Output the (X, Y) coordinate of the center of the cell containing the given text.  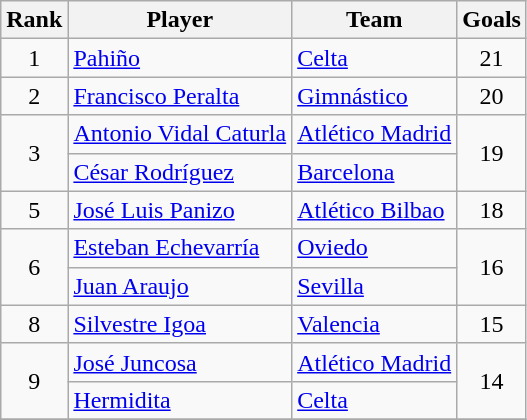
14 (492, 381)
Hermidita (180, 400)
Francisco Peralta (180, 96)
20 (492, 96)
José Juncosa (180, 362)
Juan Araujo (180, 286)
Pahiño (180, 58)
21 (492, 58)
Atlético Bilbao (374, 210)
Player (180, 20)
1 (34, 58)
15 (492, 324)
Gimnástico (374, 96)
8 (34, 324)
Oviedo (374, 248)
3 (34, 153)
Antonio Vidal Caturla (180, 134)
2 (34, 96)
Sevilla (374, 286)
9 (34, 381)
Rank (34, 20)
Barcelona (374, 172)
6 (34, 267)
Goals (492, 20)
Team (374, 20)
18 (492, 210)
5 (34, 210)
César Rodríguez (180, 172)
19 (492, 153)
Esteban Echevarría (180, 248)
Valencia (374, 324)
Silvestre Igoa (180, 324)
José Luis Panizo (180, 210)
16 (492, 267)
